Return the (X, Y) coordinate for the center point of the cell that contains the specified text.  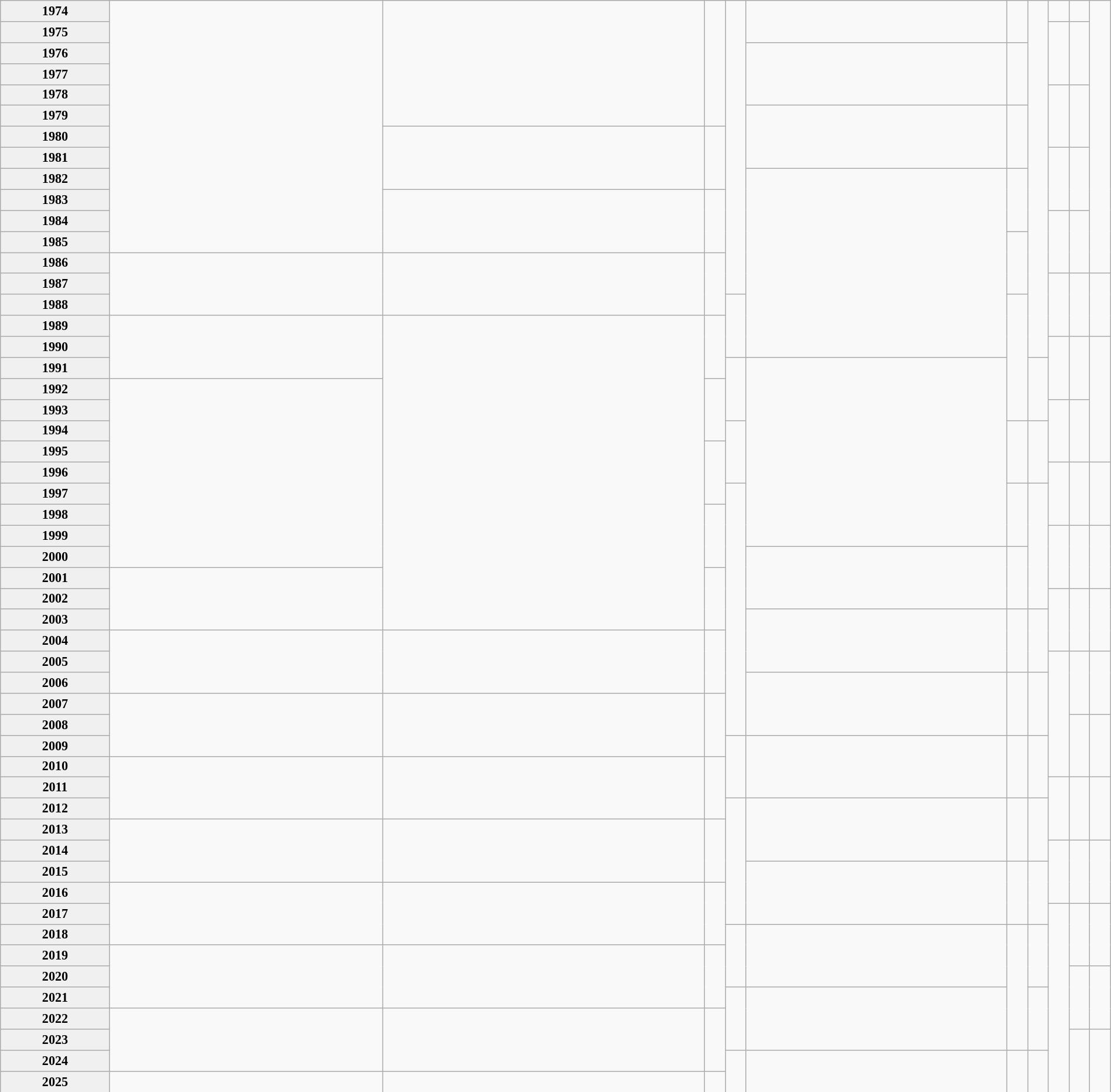
2006 (55, 682)
2011 (55, 788)
2008 (55, 724)
1992 (55, 389)
1985 (55, 241)
2005 (55, 662)
1999 (55, 536)
1988 (55, 305)
1987 (55, 284)
1998 (55, 515)
2022 (55, 1018)
1978 (55, 95)
1986 (55, 263)
1975 (55, 32)
2016 (55, 893)
2012 (55, 808)
1989 (55, 326)
1984 (55, 221)
2002 (55, 598)
1983 (55, 200)
2003 (55, 620)
1976 (55, 53)
2015 (55, 872)
1977 (55, 74)
2013 (55, 829)
2000 (55, 557)
1995 (55, 452)
1982 (55, 179)
2021 (55, 998)
2018 (55, 934)
2007 (55, 703)
1991 (55, 368)
1980 (55, 137)
2019 (55, 955)
1993 (55, 410)
2014 (55, 851)
2010 (55, 767)
2025 (55, 1081)
1997 (55, 494)
2023 (55, 1039)
2004 (55, 641)
2009 (55, 746)
1979 (55, 116)
1981 (55, 158)
1990 (55, 346)
2001 (55, 577)
2024 (55, 1060)
2020 (55, 977)
1994 (55, 431)
2017 (55, 913)
1974 (55, 11)
1996 (55, 472)
